Find where the given text appears and provide that cell's center as (X, Y) coordinate. 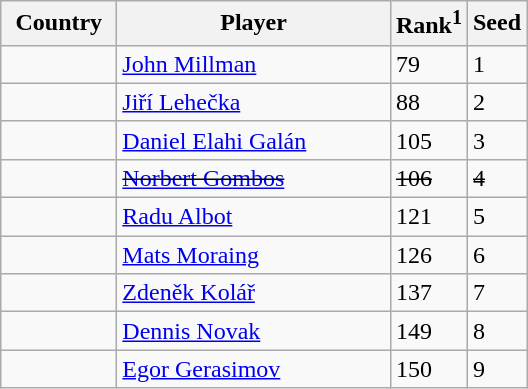
Jiří Lehečka (254, 102)
7 (496, 293)
1 (496, 64)
Seed (496, 24)
Country (59, 24)
3 (496, 140)
Dennis Novak (254, 331)
6 (496, 255)
Player (254, 24)
9 (496, 369)
Rank1 (428, 24)
2 (496, 102)
8 (496, 331)
149 (428, 331)
88 (428, 102)
Radu Albot (254, 217)
Daniel Elahi Galán (254, 140)
106 (428, 178)
121 (428, 217)
4 (496, 178)
137 (428, 293)
Norbert Gombos (254, 178)
John Millman (254, 64)
150 (428, 369)
79 (428, 64)
5 (496, 217)
Zdeněk Kolář (254, 293)
105 (428, 140)
126 (428, 255)
Egor Gerasimov (254, 369)
Mats Moraing (254, 255)
